Search for the cell housing the specified text and yield its [x, y] center coordinate. 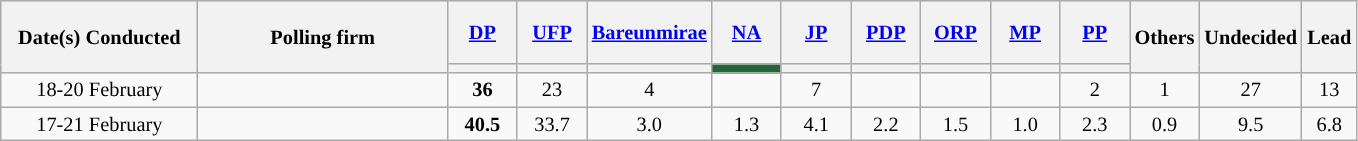
27 [1250, 90]
1.0 [1025, 124]
7 [816, 90]
36 [483, 90]
PDP [886, 32]
17-21 February [100, 124]
4 [650, 90]
Lead [1330, 38]
JP [816, 32]
4.1 [816, 124]
3.0 [650, 124]
Date(s) Conducted [100, 38]
2 [1095, 90]
13 [1330, 90]
2.2 [886, 124]
PP [1095, 32]
1.3 [747, 124]
Undecided [1250, 38]
Bareunmirae [650, 32]
1 [1165, 90]
NA [747, 32]
23 [552, 90]
DP [483, 32]
33.7 [552, 124]
2.3 [1095, 124]
Others [1165, 38]
40.5 [483, 124]
MP [1025, 32]
Polling firm [323, 38]
1.5 [956, 124]
6.8 [1330, 124]
ORP [956, 32]
9.5 [1250, 124]
18-20 February [100, 90]
UFP [552, 32]
0.9 [1165, 124]
